Return the (X, Y) coordinate for the center point of the cell that contains the specified text.  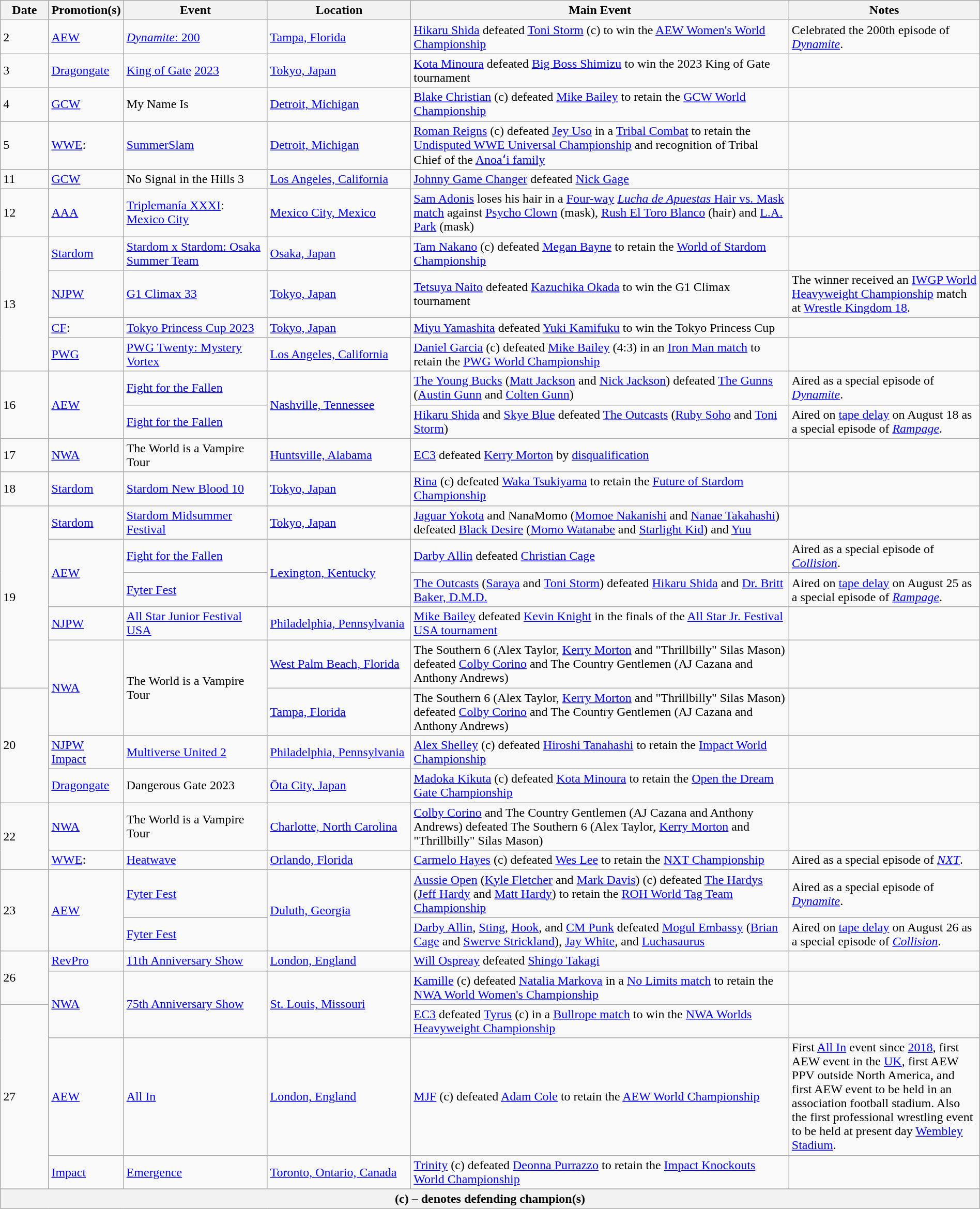
Kamille (c) defeated Natalia Markova in a No Limits match to retain the NWA World Women's Championship (600, 987)
16 (25, 405)
23 (25, 911)
Alex Shelley (c) defeated Hiroshi Tanahashi to retain the Impact World Championship (600, 753)
22 (25, 836)
Dynamite: 200 (195, 37)
Trinity (c) defeated Deonna Purrazzo to retain the Impact Knockouts World Championship (600, 1172)
26 (25, 978)
Mexico City, Mexico (339, 213)
Jaguar Yokota and NanaMomo (Momoe Nakanishi and Nanae Takahashi) defeated Black Desire (Momo Watanabe and Starlight Kid) and Yuu (600, 522)
Celebrated the 200th episode of Dynamite. (884, 37)
Multiverse United 2 (195, 753)
Heatwave (195, 860)
Johnny Game Changer defeated Nick Gage (600, 179)
Miyu Yamashita defeated Yuki Kamifuku to win the Tokyo Princess Cup (600, 328)
5 (25, 145)
Lexington, Kentucky (339, 573)
My Name Is (195, 104)
27 (25, 1097)
Darby Allin, Sting, Hook, and CM Punk defeated Mogul Embassy (Brian Cage and Swerve Strickland), Jay White, and Luchasaurus (600, 935)
Madoka Kikuta (c) defeated Kota Minoura to retain the Open the Dream Gate Championship (600, 786)
Promotion(s) (86, 10)
18 (25, 489)
SummerSlam (195, 145)
Stardom Midsummer Festival (195, 522)
Triplemanía XXXI: Mexico City (195, 213)
(c) – denotes defending champion(s) (490, 1199)
Tam Nakano (c) defeated Megan Bayne to retain the World of Stardom Championship (600, 253)
Ōta City, Japan (339, 786)
Aussie Open (Kyle Fletcher and Mark Davis) (c) defeated The Hardys (Jeff Hardy and Matt Hardy) to retain the ROH World Tag Team Championship (600, 894)
3 (25, 70)
MJF (c) defeated Adam Cole to retain the AEW World Championship (600, 1097)
EC3 defeated Kerry Morton by disqualification (600, 455)
Dangerous Gate 2023 (195, 786)
Tokyo Princess Cup 2023 (195, 328)
King of Gate 2023 (195, 70)
RevPro (86, 961)
Osaka, Japan (339, 253)
Notes (884, 10)
Will Ospreay defeated Shingo Takagi (600, 961)
4 (25, 104)
20 (25, 745)
Aired on tape delay on August 26 as a special episode of Collision. (884, 935)
No Signal in the Hills 3 (195, 179)
EC3 defeated Tyrus (c) in a Bullrope match to win the NWA Worlds Heavyweight Championship (600, 1021)
Rina (c) defeated Waka Tsukiyama to retain the Future of Stardom Championship (600, 489)
17 (25, 455)
Hikaru Shida defeated Toni Storm (c) to win the AEW Women's World Championship (600, 37)
19 (25, 596)
The Outcasts (Saraya and Toni Storm) defeated Hikaru Shida and Dr. Britt Baker, D.M.D. (600, 589)
12 (25, 213)
Location (339, 10)
All In (195, 1097)
PWG Twenty: Mystery Vortex (195, 355)
11th Anniversary Show (195, 961)
Charlotte, North Carolina (339, 827)
Duluth, Georgia (339, 911)
13 (25, 304)
Blake Christian (c) defeated Mike Bailey to retain the GCW World Championship (600, 104)
Carmelo Hayes (c) defeated Wes Lee to retain the NXT Championship (600, 860)
Impact (86, 1172)
Hikaru Shida and Skye Blue defeated The Outcasts (Ruby Soho and Toni Storm) (600, 422)
Emergence (195, 1172)
Aired on tape delay on August 25 as a special episode of Rampage. (884, 589)
Huntsville, Alabama (339, 455)
Toronto, Ontario, Canada (339, 1172)
Stardom New Blood 10 (195, 489)
Kota Minoura defeated Big Boss Shimizu to win the 2023 King of Gate tournament (600, 70)
Main Event (600, 10)
The Young Bucks (Matt Jackson and Nick Jackson) defeated The Gunns (Austin Gunn and Colten Gunn) (600, 388)
Orlando, Florida (339, 860)
Aired as a special episode of NXT. (884, 860)
Aired as a special episode of Collision. (884, 556)
2 (25, 37)
Stardom x Stardom: Osaka Summer Team (195, 253)
All Star Junior Festival USA (195, 623)
Date (25, 10)
CF: (86, 328)
11 (25, 179)
Mike Bailey defeated Kevin Knight in the finals of the All Star Jr. Festival USA tournament (600, 623)
75th Anniversary Show (195, 1004)
PWG (86, 355)
Event (195, 10)
NJPWImpact (86, 753)
West Palm Beach, Florida (339, 664)
The winner received an IWGP World Heavyweight Championship match at Wrestle Kingdom 18. (884, 294)
Aired on tape delay on August 18 as a special episode of Rampage. (884, 422)
Nashville, Tennessee (339, 405)
Daniel Garcia (c) defeated Mike Bailey (4:3) in an Iron Man match to retain the PWG World Championship (600, 355)
G1 Climax 33 (195, 294)
Darby Allin defeated Christian Cage (600, 556)
AAA (86, 213)
Tetsuya Naito defeated Kazuchika Okada to win the G1 Climax tournament (600, 294)
St. Louis, Missouri (339, 1004)
